For the text-containing cell, return its midpoint in [X, Y] coordinate format. 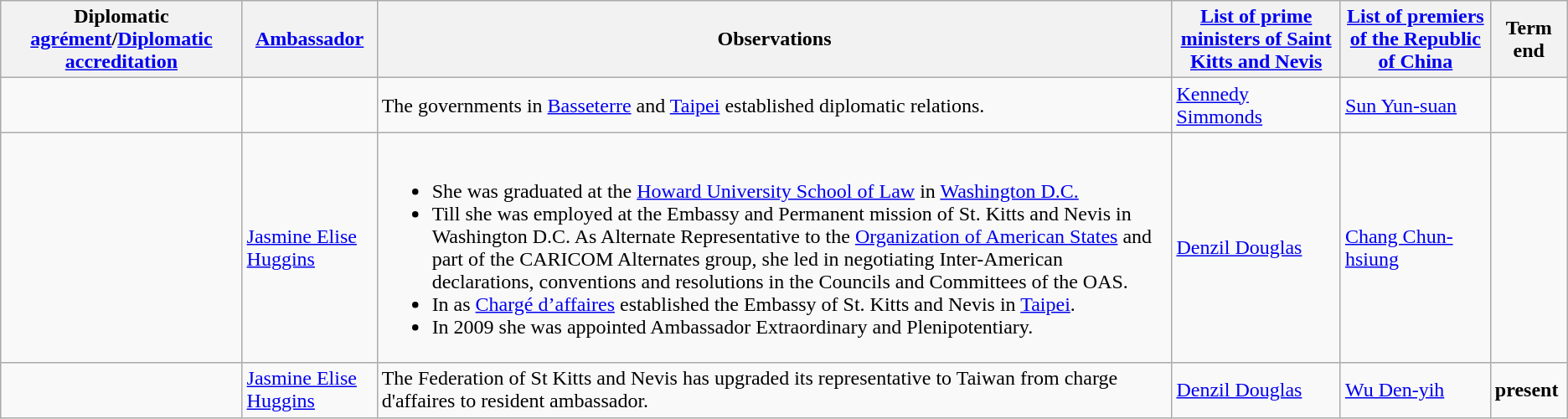
Chang Chun-hsiung [1416, 248]
Term end [1529, 39]
Wu Den-yih [1416, 391]
Kennedy Simmonds [1256, 106]
List of prime ministers of Saint Kitts and Nevis [1256, 39]
Sun Yun-suan [1416, 106]
List of premiers of the Republic of China [1416, 39]
present [1529, 391]
Observations [774, 39]
Diplomatic agrément/Diplomatic accreditation [121, 39]
Ambassador [310, 39]
The Federation of St Kitts and Nevis has upgraded its representative to Taiwan from charge d'affaires to resident ambassador. [774, 391]
The governments in Basseterre and Taipei established diplomatic relations. [774, 106]
